From the cell containing the given text, extract its center point as [X, Y] coordinate. 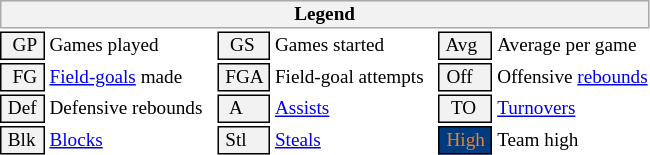
Avg [466, 46]
Turnovers [573, 108]
Stl [244, 140]
Team high [573, 140]
FGA [244, 77]
Assists [354, 108]
TO [466, 108]
Offensive rebounds [573, 77]
Field-goal attempts [354, 77]
High [466, 140]
Steals [354, 140]
GP [22, 46]
FG [22, 77]
Games started [354, 46]
Games played [131, 46]
Legend [324, 14]
Defensive rebounds [131, 108]
Field-goals made [131, 77]
Def [22, 108]
GS [244, 46]
Average per game [573, 46]
Blk [22, 140]
A [244, 108]
Off [466, 77]
Blocks [131, 140]
